For the text-containing cell, return its midpoint in [X, Y] coordinate format. 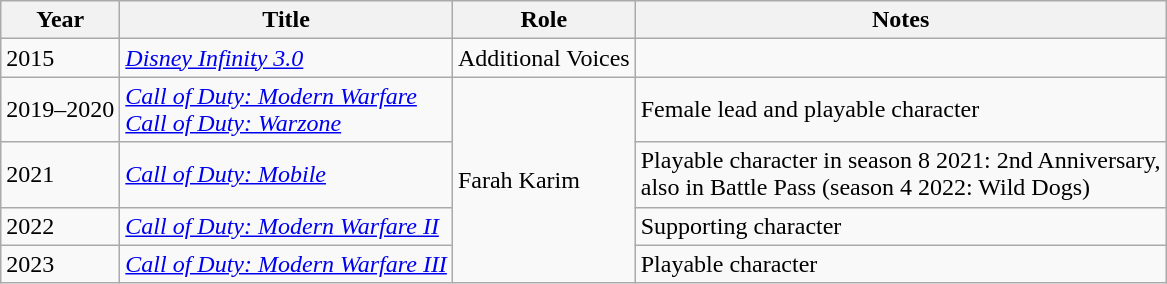
2023 [60, 264]
Call of Duty: Modern Warfare III [286, 264]
Farah Karim [544, 180]
Supporting character [900, 226]
Year [60, 20]
Disney Infinity 3.0 [286, 58]
Notes [900, 20]
Role [544, 20]
Playable character [900, 264]
Call of Duty: Modern Warfare II [286, 226]
2022 [60, 226]
2019–2020 [60, 110]
Title [286, 20]
Additional Voices [544, 58]
2015 [60, 58]
Playable character in season 8 2021: 2nd Anniversary,also in Battle Pass (season 4 2022: Wild Dogs) [900, 174]
Call of Duty: Mobile [286, 174]
Female lead and playable character [900, 110]
2021 [60, 174]
Call of Duty: Modern WarfareCall of Duty: Warzone [286, 110]
